Return the (x, y) coordinate for the center point of the cell that contains the specified text.  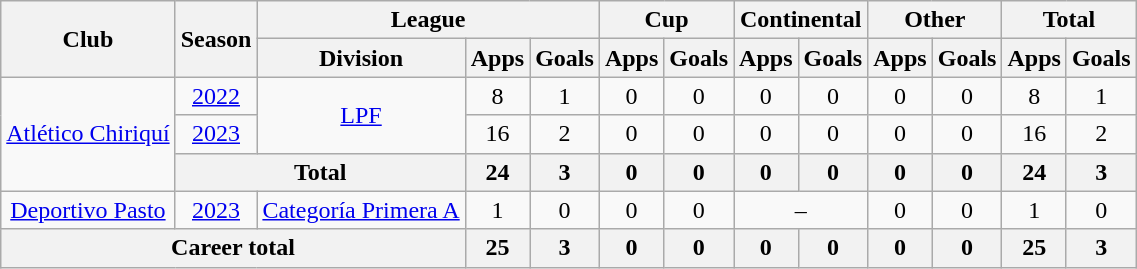
– (801, 210)
2022 (216, 96)
Club (88, 39)
Deportivo Pasto (88, 210)
Other (935, 20)
League (428, 20)
Continental (801, 20)
Categoría Primera A (361, 210)
LPF (361, 115)
Division (361, 58)
Season (216, 39)
Cup (666, 20)
Atlético Chiriquí (88, 134)
Career total (233, 248)
